Scan for the cell matching the given text and deliver its (X, Y) coordinate at center. 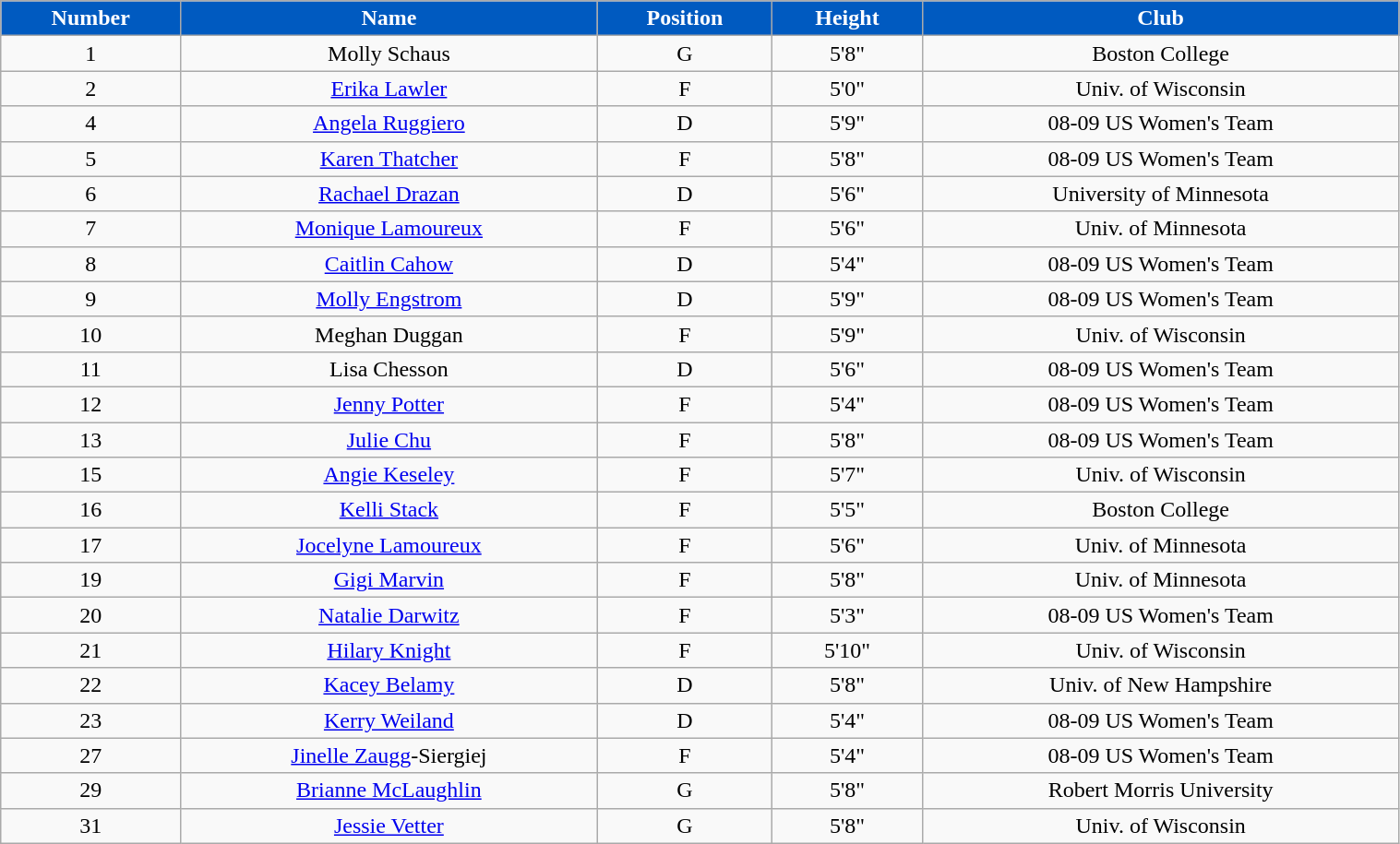
5'3" (847, 615)
5 (90, 159)
Gigi Marvin (389, 580)
22 (90, 685)
Lisa Chesson (389, 369)
Club (1161, 18)
Jinelle Zaugg-Siergiej (389, 755)
University of Minnesota (1161, 194)
Kelli Stack (389, 510)
Molly Schaus (389, 53)
Molly Engstrom (389, 299)
Angela Ruggiero (389, 124)
Jocelyne Lamoureux (389, 545)
Rachael Drazan (389, 194)
19 (90, 580)
5'10" (847, 650)
15 (90, 475)
Kacey Belamy (389, 685)
20 (90, 615)
9 (90, 299)
Jessie Vetter (389, 826)
21 (90, 650)
Erika Lawler (389, 89)
Karen Thatcher (389, 159)
Angie Keseley (389, 475)
Univ. of New Hampshire (1161, 685)
8 (90, 264)
Name (389, 18)
Brianne McLaughlin (389, 791)
Julie Chu (389, 440)
Natalie Darwitz (389, 615)
31 (90, 826)
Monique Lamoureux (389, 229)
27 (90, 755)
29 (90, 791)
5'7" (847, 475)
Meghan Duggan (389, 334)
10 (90, 334)
Kerry Weiland (389, 720)
Height (847, 18)
13 (90, 440)
Caitlin Cahow (389, 264)
Hilary Knight (389, 650)
16 (90, 510)
2 (90, 89)
1 (90, 53)
Position (685, 18)
7 (90, 229)
5'0" (847, 89)
17 (90, 545)
5'5" (847, 510)
Robert Morris University (1161, 791)
11 (90, 369)
4 (90, 124)
Number (90, 18)
6 (90, 194)
Jenny Potter (389, 404)
12 (90, 404)
23 (90, 720)
